Provide the [X, Y] coordinate of the cell's center where the given text is located.  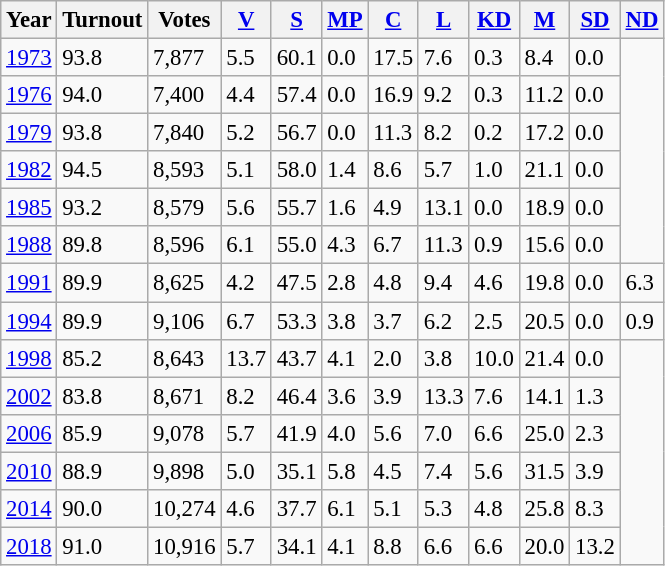
17.5 [393, 58]
1994 [29, 321]
55.0 [296, 245]
1.0 [494, 170]
2002 [29, 396]
94.0 [102, 95]
Votes [184, 20]
1973 [29, 58]
Turnout [102, 20]
2.8 [345, 283]
1998 [29, 358]
8,625 [184, 283]
8.6 [393, 170]
89.8 [102, 245]
9,898 [184, 471]
5.0 [246, 471]
14.1 [544, 396]
85.9 [102, 433]
53.3 [296, 321]
SD [595, 20]
8,596 [184, 245]
2018 [29, 546]
4.0 [345, 433]
4.4 [246, 95]
19.8 [544, 283]
MP [345, 20]
15.6 [544, 245]
41.9 [296, 433]
4.3 [345, 245]
6.3 [642, 283]
1988 [29, 245]
43.7 [296, 358]
8,593 [184, 170]
2.0 [393, 358]
10.0 [494, 358]
4.5 [393, 471]
1.4 [345, 170]
20.0 [544, 546]
7.4 [443, 471]
35.1 [296, 471]
7,840 [184, 133]
21.4 [544, 358]
2.5 [494, 321]
6.2 [443, 321]
13.3 [443, 396]
Year [29, 20]
21.1 [544, 170]
1991 [29, 283]
L [443, 20]
2010 [29, 471]
83.8 [102, 396]
KD [494, 20]
8,643 [184, 358]
2014 [29, 509]
C [393, 20]
1.6 [345, 208]
47.5 [296, 283]
7,877 [184, 58]
S [296, 20]
1976 [29, 95]
8.3 [595, 509]
13.7 [246, 358]
93.2 [102, 208]
7.0 [443, 433]
56.7 [296, 133]
25.8 [544, 509]
31.5 [544, 471]
8.4 [544, 58]
ND [642, 20]
0.2 [494, 133]
5.8 [345, 471]
1.3 [595, 396]
16.9 [393, 95]
2006 [29, 433]
34.1 [296, 546]
11.2 [544, 95]
M [544, 20]
3.7 [393, 321]
60.1 [296, 58]
4.2 [246, 283]
90.0 [102, 509]
18.9 [544, 208]
20.5 [544, 321]
37.7 [296, 509]
1985 [29, 208]
V [246, 20]
9,078 [184, 433]
55.7 [296, 208]
17.2 [544, 133]
9.2 [443, 95]
4.9 [393, 208]
25.0 [544, 433]
10,274 [184, 509]
13.1 [443, 208]
2.3 [595, 433]
8,579 [184, 208]
5.3 [443, 509]
13.2 [595, 546]
9,106 [184, 321]
8,671 [184, 396]
5.5 [246, 58]
5.2 [246, 133]
1982 [29, 170]
46.4 [296, 396]
85.2 [102, 358]
9.4 [443, 283]
94.5 [102, 170]
57.4 [296, 95]
58.0 [296, 170]
1979 [29, 133]
10,916 [184, 546]
7,400 [184, 95]
3.6 [345, 396]
88.9 [102, 471]
91.0 [102, 546]
8.8 [393, 546]
